Identify which cell holds the provided text, then report its [x, y] central coordinate. 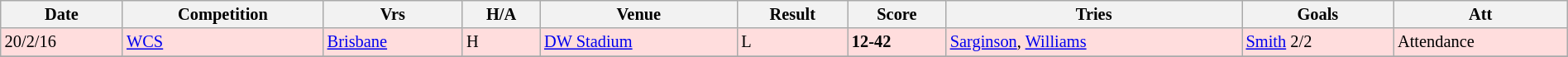
Venue [638, 14]
Smith 2/2 [1318, 42]
DW Stadium [638, 42]
Attendance [1480, 42]
20/2/16 [61, 42]
Competition [223, 14]
H [501, 42]
Result [792, 14]
Att [1480, 14]
Sarginson, Williams [1094, 42]
WCS [223, 42]
Goals [1318, 14]
Brisbane [393, 42]
H/A [501, 14]
Tries [1094, 14]
Date [61, 14]
12-42 [896, 42]
L [792, 42]
Score [896, 14]
Vrs [393, 14]
